Capture the cell that displays the provided text and extract its [X, Y] central coordinate. 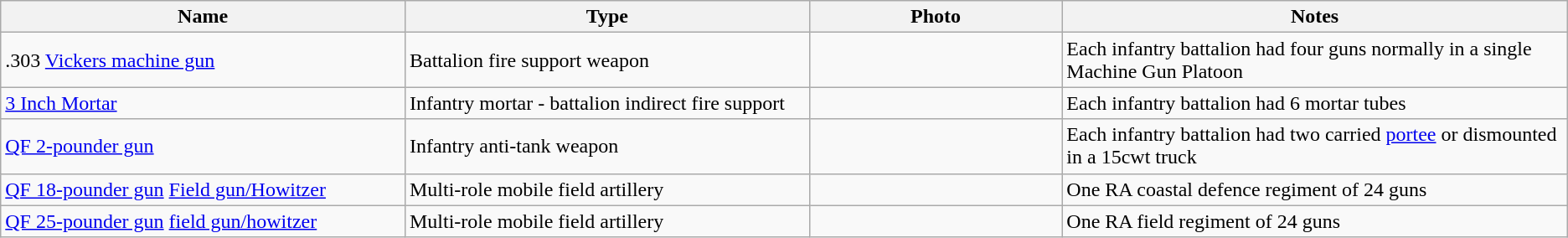
.303 Vickers machine gun [203, 60]
QF 18-pounder gun Field gun/Howitzer [203, 189]
QF 2-pounder gun [203, 146]
Notes [1315, 17]
Name [203, 17]
Infantry mortar - battalion indirect fire support [606, 103]
One RA field regiment of 24 guns [1315, 221]
Each infantry battalion had two carried portee or dismounted in a 15cwt truck [1315, 146]
Infantry anti-tank weapon [606, 146]
QF 25-pounder gun field gun/howitzer [203, 221]
Battalion fire support weapon [606, 60]
One RA coastal defence regiment of 24 guns [1315, 189]
Each infantry battalion had four guns normally in a single Machine Gun Platoon [1315, 60]
Each infantry battalion had 6 mortar tubes [1315, 103]
3 Inch Mortar [203, 103]
Photo [936, 17]
Type [606, 17]
